Pinpoint the cell where the given text exists, returning its [X, Y] midpoint coordinate. 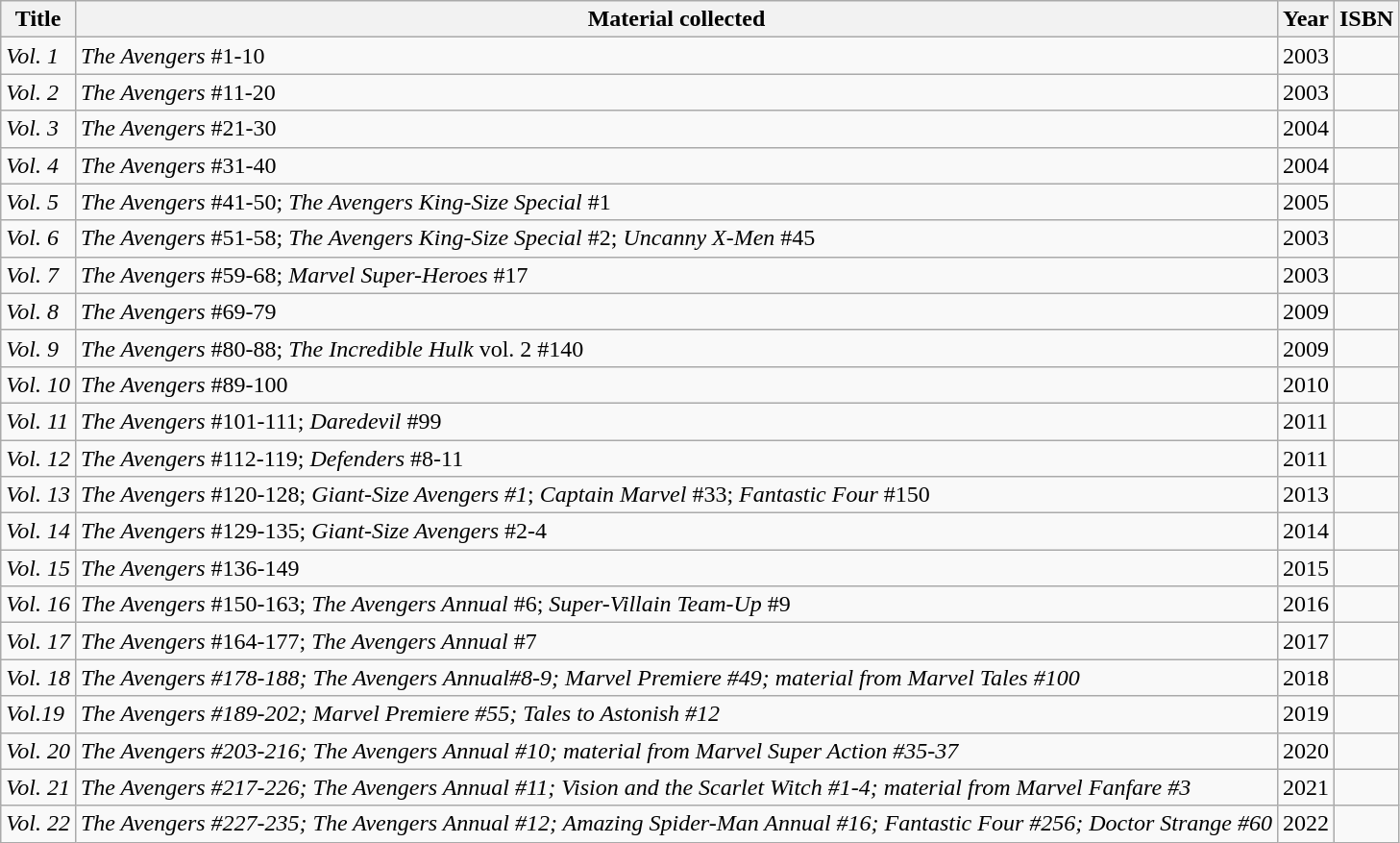
2005 [1305, 202]
2020 [1305, 751]
Vol. 14 [38, 532]
The Avengers #203-216; The Avengers Annual #10; material from Marvel Super Action #35-37 [676, 751]
The Avengers #120-128; Giant-Size Avengers #1; Captain Marvel #33; Fantastic Four #150 [676, 495]
Vol. 9 [38, 348]
The Avengers #1-10 [676, 56]
Vol. 17 [38, 641]
2010 [1305, 384]
Vol. 4 [38, 165]
The Avengers #31-40 [676, 165]
The Avengers #69-79 [676, 311]
The Avengers #217-226; The Avengers Annual #11; Vision and the Scarlet Witch #1-4; material from Marvel Fanfare #3 [676, 787]
2019 [1305, 714]
The Avengers #136-149 [676, 568]
The Avengers #112-119; Defenders #8-11 [676, 459]
Vol. 10 [38, 384]
Vol. 1 [38, 56]
The Avengers #101-111; Daredevil #99 [676, 421]
Vol. 18 [38, 678]
Title [38, 19]
The Avengers #89-100 [676, 384]
Vol. 13 [38, 495]
The Avengers #178-188; The Avengers Annual#8-9; Marvel Premiere #49; material from Marvel Tales #100 [676, 678]
Vol. 22 [38, 824]
2013 [1305, 495]
Vol. 15 [38, 568]
Vol. 7 [38, 275]
Vol. 16 [38, 605]
Vol.19 [38, 714]
2022 [1305, 824]
Vol. 2 [38, 92]
2017 [1305, 641]
Vol. 6 [38, 238]
2014 [1305, 532]
Year [1305, 19]
2015 [1305, 568]
2021 [1305, 787]
The Avengers #150-163; The Avengers Annual #6; Super-Villain Team-Up #9 [676, 605]
2016 [1305, 605]
The Avengers #80-88; The Incredible Hulk vol. 2 #140 [676, 348]
The Avengers #51-58; The Avengers King-Size Special #2; Uncanny X-Men #45 [676, 238]
Vol. 5 [38, 202]
The Avengers #227-235; The Avengers Annual #12; Amazing Spider-Man Annual #16; Fantastic Four #256; Doctor Strange #60 [676, 824]
The Avengers #189-202; Marvel Premiere #55; Tales to Astonish #12 [676, 714]
Vol. 8 [38, 311]
Material collected [676, 19]
Vol. 11 [38, 421]
Vol. 20 [38, 751]
Vol. 21 [38, 787]
Vol. 3 [38, 129]
The Avengers #129-135; Giant-Size Avengers #2-4 [676, 532]
ISBN [1366, 19]
The Avengers #11-20 [676, 92]
The Avengers #59-68; Marvel Super-Heroes #17 [676, 275]
Vol. 12 [38, 459]
The Avengers #164-177; The Avengers Annual #7 [676, 641]
The Avengers #41-50; The Avengers King-Size Special #1 [676, 202]
The Avengers #21-30 [676, 129]
2018 [1305, 678]
